Return [x, y] of the center of cell containing provided text 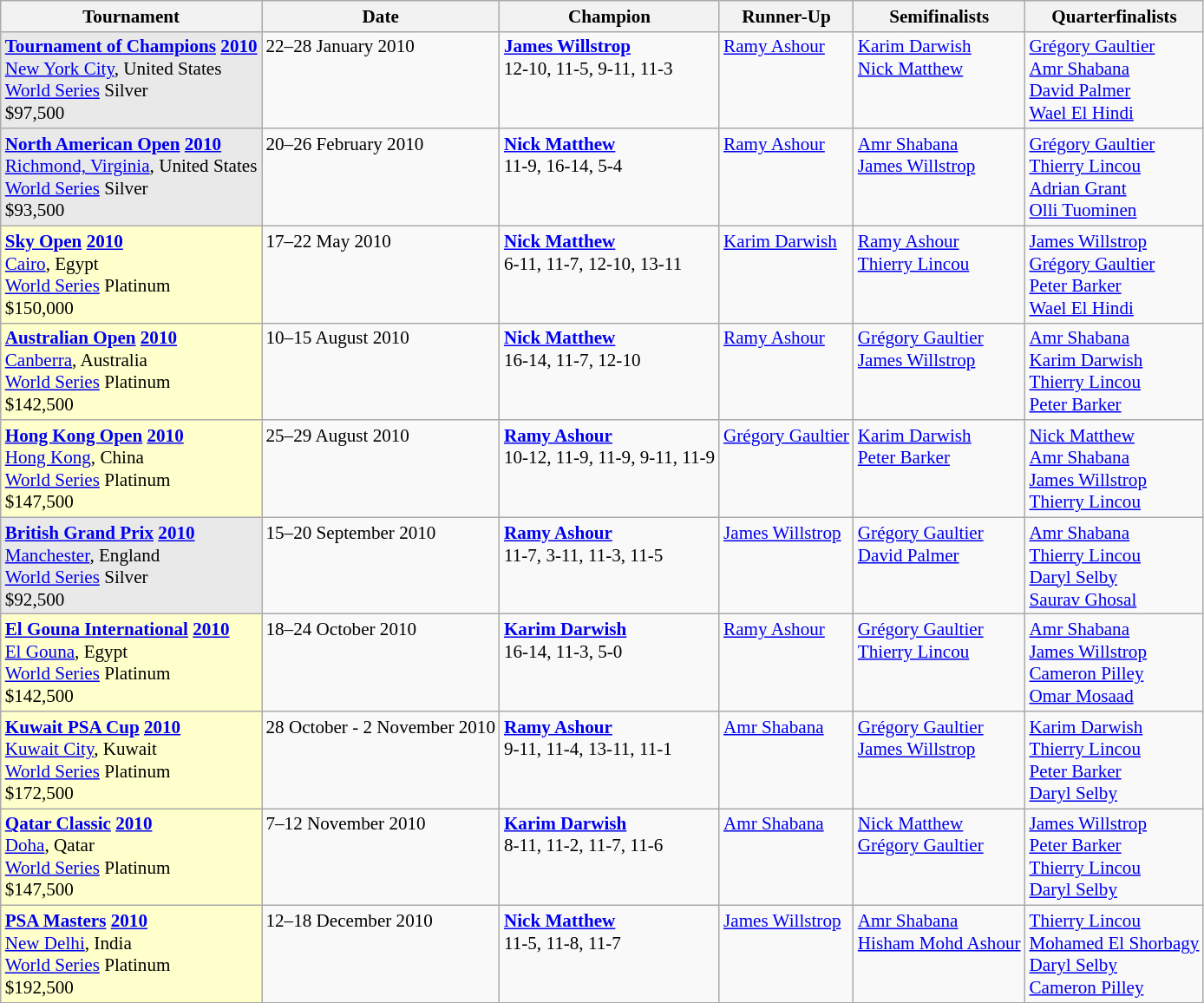
Karim Darwish Nick Matthew [939, 80]
Karim Darwish Thierry Lincou Peter Barker Daryl Selby [1115, 760]
James Willstrop Peter Barker Thierry Lincou Daryl Selby [1115, 857]
El Gouna International 2010 El Gouna, EgyptWorld Series Platinum$142,500 [132, 663]
Runner-Up [786, 16]
28 October - 2 November 2010 [381, 760]
Karim Darwish16-14, 11-3, 5-0 [609, 663]
Karim Darwish [786, 274]
Australian Open 2010 Canberra, AustraliaWorld Series Platinum$142,500 [132, 371]
Amr Shabana Karim Darwish Thierry Lincou Peter Barker [1115, 371]
Hong Kong Open 2010 Hong Kong, ChinaWorld Series Platinum$147,500 [132, 469]
Date [381, 16]
Qatar Classic 2010 Doha, QatarWorld Series Platinum$147,500 [132, 857]
7–12 November 2010 [381, 857]
Grégory Gaultier [786, 469]
Karim Darwish8-11, 11-2, 11-7, 11-6 [609, 857]
Nick Matthew11-5, 11-8, 11-7 [609, 954]
Thierry Lincou Mohamed El Shorbagy Daryl Selby Cameron Pilley [1115, 954]
Karim Darwish Peter Barker [939, 469]
Grégory Gaultier Amr Shabana David Palmer Wael El Hindi [1115, 80]
Grégory Gaultier David Palmer [939, 566]
James Willstrop12-10, 11-5, 9-11, 11-3 [609, 80]
22–28 January 2010 [381, 80]
Sky Open 2010 Cairo, EgyptWorld Series Platinum$150,000 [132, 274]
Nick Matthew Amr Shabana James Willstrop Thierry Lincou [1115, 469]
Tournament of Champions 2010 New York City, United StatesWorld Series Silver$97,500 [132, 80]
PSA Masters 2010 New Delhi, IndiaWorld Series Platinum$192,500 [132, 954]
17–22 May 2010 [381, 274]
18–24 October 2010 [381, 663]
Semifinalists [939, 16]
Nick Matthew6-11, 11-7, 12-10, 13-11 [609, 274]
Tournament [132, 16]
Amr Shabana James Willstrop [939, 177]
15–20 September 2010 [381, 566]
Ramy Ashour9-11, 11-4, 13-11, 11-1 [609, 760]
Amr Shabana James Willstrop Cameron Pilley Omar Mosaad [1115, 663]
North American Open 2010 Richmond, Virginia, United StatesWorld Series Silver$93,500 [132, 177]
Ramy Ashour11-7, 3-11, 11-3, 11-5 [609, 566]
10–15 August 2010 [381, 371]
12–18 December 2010 [381, 954]
Kuwait PSA Cup 2010 Kuwait City, KuwaitWorld Series Platinum$172,500 [132, 760]
Ramy Ashour Thierry Lincou [939, 274]
Nick Matthew11-9, 16-14, 5-4 [609, 177]
Nick Matthew16-14, 11-7, 12-10 [609, 371]
Ramy Ashour10-12, 11-9, 11-9, 9-11, 11-9 [609, 469]
Quarterfinalists [1115, 16]
Amr Shabana Thierry Lincou Daryl Selby Saurav Ghosal [1115, 566]
25–29 August 2010 [381, 469]
Grégory Gaultier Thierry Lincou [939, 663]
Nick Matthew Grégory Gaultier [939, 857]
James Willstrop Grégory Gaultier Peter Barker Wael El Hindi [1115, 274]
20–26 February 2010 [381, 177]
Amr Shabana Hisham Mohd Ashour [939, 954]
British Grand Prix 2010 Manchester, EnglandWorld Series Silver$92,500 [132, 566]
Champion [609, 16]
Grégory Gaultier Thierry Lincou Adrian Grant Olli Tuominen [1115, 177]
